Provide the (X, Y) coordinate of the cell's center where the given text is located.  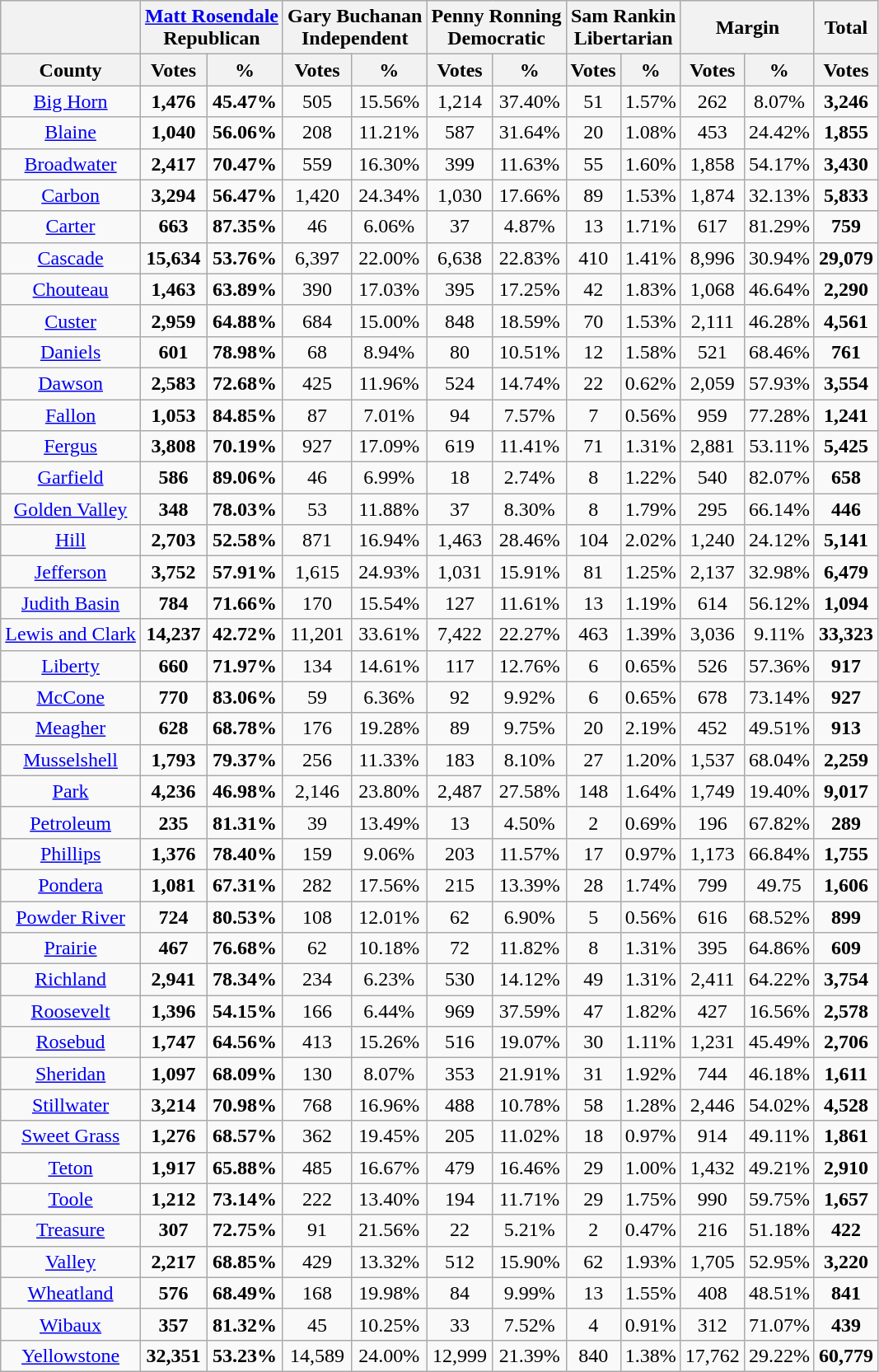
1,793 (173, 760)
10.78% (529, 1105)
2,910 (845, 1168)
11.02% (529, 1136)
17.56% (389, 885)
759 (845, 227)
3,294 (173, 195)
16.46% (529, 1168)
42.72% (245, 634)
56.12% (779, 603)
71.97% (245, 666)
12 (593, 352)
8,996 (712, 258)
27.58% (529, 791)
Wibaux (71, 1324)
22.83% (529, 258)
89.06% (245, 478)
46.28% (779, 321)
1,376 (173, 854)
840 (593, 1356)
70.47% (245, 164)
3,430 (845, 164)
87.35% (245, 227)
19.28% (389, 728)
60,779 (845, 1356)
39 (316, 822)
Blaine (71, 133)
6.06% (389, 227)
6.36% (389, 697)
46.98% (245, 791)
59 (316, 697)
13.49% (389, 822)
1,606 (845, 885)
66.84% (779, 854)
Pondera (71, 885)
208 (316, 133)
2.74% (529, 478)
68.46% (779, 352)
0.62% (651, 383)
2,703 (173, 541)
79.37% (245, 760)
848 (460, 321)
108 (316, 917)
80 (460, 352)
2,583 (173, 383)
Penny RonningDemocratic (496, 28)
Wheatland (71, 1293)
24.42% (779, 133)
92 (460, 697)
467 (173, 948)
21.39% (529, 1356)
16.94% (389, 541)
203 (460, 854)
168 (316, 1293)
619 (460, 447)
11.61% (529, 603)
65.88% (245, 1168)
521 (712, 352)
770 (173, 697)
Custer (71, 321)
17.25% (529, 289)
1.55% (651, 1293)
1,214 (460, 101)
1.82% (651, 1011)
67.31% (245, 885)
70.98% (245, 1105)
57.93% (779, 383)
87 (316, 414)
11,201 (316, 634)
78.40% (245, 854)
53.76% (245, 258)
0.47% (651, 1230)
15.90% (529, 1262)
48.51% (779, 1293)
64.88% (245, 321)
7 (593, 414)
1,615 (316, 572)
Garfield (71, 478)
422 (845, 1230)
2,446 (712, 1105)
2,137 (712, 572)
1,858 (712, 164)
12.01% (389, 917)
1.22% (651, 478)
Meagher (71, 728)
658 (845, 478)
1.79% (651, 509)
678 (712, 697)
799 (712, 885)
52.58% (245, 541)
30.94% (779, 258)
1.64% (651, 791)
990 (712, 1199)
1,031 (460, 572)
13.40% (389, 1199)
45 (316, 1324)
11.82% (529, 948)
49.51% (779, 728)
1,068 (712, 289)
969 (460, 1011)
4,528 (845, 1105)
4.50% (529, 822)
540 (712, 478)
1,030 (460, 195)
8.94% (389, 352)
68.52% (779, 917)
2,706 (845, 1042)
49.11% (779, 1136)
479 (460, 1168)
8.10% (529, 760)
54.17% (779, 164)
0.69% (651, 822)
84.85% (245, 414)
526 (712, 666)
10.25% (389, 1324)
1,476 (173, 101)
55 (593, 164)
15.56% (389, 101)
289 (845, 822)
57.36% (779, 666)
Daniels (71, 352)
78.34% (245, 980)
13.39% (529, 885)
1,094 (845, 603)
913 (845, 728)
17.09% (389, 447)
1,212 (173, 1199)
1,173 (712, 854)
Roosevelt (71, 1011)
148 (593, 791)
15.26% (389, 1042)
282 (316, 885)
52.95% (779, 1262)
8.30% (529, 509)
9.99% (529, 1293)
15.54% (389, 603)
70.19% (245, 447)
587 (460, 133)
81 (593, 572)
49.21% (779, 1168)
Chouteau (71, 289)
7.52% (529, 1324)
27 (593, 760)
1.08% (651, 133)
82.07% (779, 478)
530 (460, 980)
159 (316, 854)
Stillwater (71, 1105)
11.41% (529, 447)
Matt RosendaleRepublican (211, 28)
410 (593, 258)
68.85% (245, 1262)
362 (316, 1136)
899 (845, 917)
1.38% (651, 1356)
5.21% (529, 1230)
761 (845, 352)
353 (460, 1074)
Sweet Grass (71, 1136)
Carbon (71, 195)
256 (316, 760)
215 (460, 885)
12.76% (529, 666)
663 (173, 227)
64.86% (779, 948)
425 (316, 383)
2,411 (712, 980)
1.11% (651, 1042)
104 (593, 541)
11.63% (529, 164)
7.01% (389, 414)
Golden Valley (71, 509)
914 (712, 1136)
617 (712, 227)
Toole (71, 1199)
71 (593, 447)
76.68% (245, 948)
127 (460, 603)
15.00% (389, 321)
22.27% (529, 634)
1,231 (712, 1042)
Richland (71, 980)
17.66% (529, 195)
14.74% (529, 383)
63.89% (245, 289)
1,657 (845, 1199)
18.59% (529, 321)
348 (173, 509)
70 (593, 321)
Lewis and Clark (71, 634)
54.15% (245, 1011)
917 (845, 666)
1,276 (173, 1136)
Sam RankinLibertarian (623, 28)
17 (593, 854)
3,754 (845, 980)
24.12% (779, 541)
1,874 (712, 195)
660 (173, 666)
1.71% (651, 227)
1,053 (173, 414)
53.11% (779, 447)
307 (173, 1230)
2,417 (173, 164)
9.11% (779, 634)
22.00% (389, 258)
1.25% (651, 572)
768 (316, 1105)
408 (712, 1293)
68.57% (245, 1136)
Sheridan (71, 1074)
1,420 (316, 195)
11.57% (529, 854)
6.44% (389, 1011)
2,111 (712, 321)
53 (316, 509)
9,017 (845, 791)
32,351 (173, 1356)
205 (460, 1136)
1,097 (173, 1074)
1,747 (173, 1042)
616 (712, 917)
1.93% (651, 1262)
Fallon (71, 414)
94 (460, 414)
Prairie (71, 948)
33 (460, 1324)
2,059 (712, 383)
11.21% (389, 133)
46.18% (779, 1074)
31 (593, 1074)
Park (71, 791)
Gary BuchananIndependent (354, 28)
1,611 (845, 1074)
429 (316, 1262)
1,040 (173, 133)
6,479 (845, 572)
24.34% (389, 195)
871 (316, 541)
453 (712, 133)
194 (460, 1199)
1,241 (845, 414)
16.30% (389, 164)
54.02% (779, 1105)
21.56% (389, 1230)
19.98% (389, 1293)
684 (316, 321)
51.18% (779, 1230)
3,220 (845, 1262)
24.00% (389, 1356)
28 (593, 885)
71.07% (779, 1324)
81.31% (245, 822)
3,246 (845, 101)
959 (712, 414)
15.91% (529, 572)
Yellowstone (71, 1356)
19.07% (529, 1042)
Fergus (71, 447)
1,537 (712, 760)
784 (173, 603)
Petroleum (71, 822)
83.06% (245, 697)
Total (845, 28)
68 (316, 352)
53.23% (245, 1356)
196 (712, 822)
11.96% (389, 383)
78.98% (245, 352)
1,081 (173, 885)
463 (593, 634)
1.39% (651, 634)
11.71% (529, 1199)
Valley (71, 1262)
68.09% (245, 1074)
295 (712, 509)
5,425 (845, 447)
49.75 (779, 885)
1.58% (651, 352)
66.14% (779, 509)
Liberty (71, 666)
2,959 (173, 321)
Jefferson (71, 572)
216 (712, 1230)
524 (460, 383)
1.75% (651, 1199)
1.19% (651, 603)
5 (593, 917)
68.49% (245, 1293)
0.91% (651, 1324)
Broadwater (71, 164)
Margin (747, 28)
6,638 (460, 258)
1.60% (651, 164)
3,554 (845, 383)
4.87% (529, 227)
1,917 (173, 1168)
170 (316, 603)
64.22% (779, 980)
21.91% (529, 1074)
32.13% (779, 195)
724 (173, 917)
47 (593, 1011)
56.06% (245, 133)
11.88% (389, 509)
4,561 (845, 321)
6.90% (529, 917)
Treasure (71, 1230)
45.47% (245, 101)
6.99% (389, 478)
413 (316, 1042)
3,752 (173, 572)
601 (173, 352)
57.91% (245, 572)
262 (712, 101)
72.75% (245, 1230)
4 (593, 1324)
Phillips (71, 854)
51 (593, 101)
33,323 (845, 634)
1.57% (651, 101)
32.98% (779, 572)
56.47% (245, 195)
5,833 (845, 195)
559 (316, 164)
1,705 (712, 1262)
1,855 (845, 133)
78.03% (245, 509)
452 (712, 728)
37.59% (529, 1011)
81.29% (779, 227)
29,079 (845, 258)
1.20% (651, 760)
68.78% (245, 728)
McCone (71, 697)
609 (845, 948)
427 (712, 1011)
1.28% (651, 1105)
Rosebud (71, 1042)
1,432 (712, 1168)
17,762 (712, 1356)
6.23% (389, 980)
1.74% (651, 885)
446 (845, 509)
30 (593, 1042)
37.40% (529, 101)
14,237 (173, 634)
1,749 (712, 791)
84 (460, 1293)
28.46% (529, 541)
16.96% (389, 1105)
183 (460, 760)
59.75% (779, 1199)
1,755 (845, 854)
31.64% (529, 133)
Musselshell (71, 760)
14.12% (529, 980)
Dawson (71, 383)
134 (316, 666)
439 (845, 1324)
2,217 (173, 1262)
12,999 (460, 1356)
2,487 (460, 791)
576 (173, 1293)
1,861 (845, 1136)
81.32% (245, 1324)
7.57% (529, 414)
399 (460, 164)
1,240 (712, 541)
744 (712, 1074)
841 (845, 1293)
3,036 (712, 634)
2,881 (712, 447)
2.02% (651, 541)
1.41% (651, 258)
49 (593, 980)
46.64% (779, 289)
5,141 (845, 541)
58 (593, 1105)
488 (460, 1105)
42 (593, 289)
7,422 (460, 634)
9.06% (389, 854)
33.61% (389, 634)
2.19% (651, 728)
312 (712, 1324)
628 (173, 728)
614 (712, 603)
3,808 (173, 447)
10.51% (529, 352)
23.80% (389, 791)
80.53% (245, 917)
13.32% (389, 1262)
67.82% (779, 822)
235 (173, 822)
9.75% (529, 728)
14.61% (389, 666)
485 (316, 1168)
15,634 (173, 258)
16.67% (389, 1168)
2,290 (845, 289)
77.28% (779, 414)
Cascade (71, 258)
Hill (71, 541)
Powder River (71, 917)
1.92% (651, 1074)
222 (316, 1199)
234 (316, 980)
19.45% (389, 1136)
9.92% (529, 697)
10.18% (389, 948)
1,396 (173, 1011)
4,236 (173, 791)
14,589 (316, 1356)
71.66% (245, 603)
Judith Basin (71, 603)
19.40% (779, 791)
2,146 (316, 791)
16.56% (779, 1011)
130 (316, 1074)
29.22% (779, 1356)
176 (316, 728)
64.56% (245, 1042)
505 (316, 101)
1.83% (651, 289)
County (71, 70)
166 (316, 1011)
91 (316, 1230)
45.49% (779, 1042)
390 (316, 289)
68.04% (779, 760)
516 (460, 1042)
6,397 (316, 258)
357 (173, 1324)
11.33% (389, 760)
3,214 (173, 1105)
2,259 (845, 760)
Big Horn (71, 101)
2,941 (173, 980)
1.00% (651, 1168)
586 (173, 478)
2,578 (845, 1011)
512 (460, 1262)
72 (460, 948)
17.03% (389, 289)
24.93% (389, 572)
Carter (71, 227)
Teton (71, 1168)
72.68% (245, 383)
117 (460, 666)
